Identify which cell holds the provided text, then report its (X, Y) central coordinate. 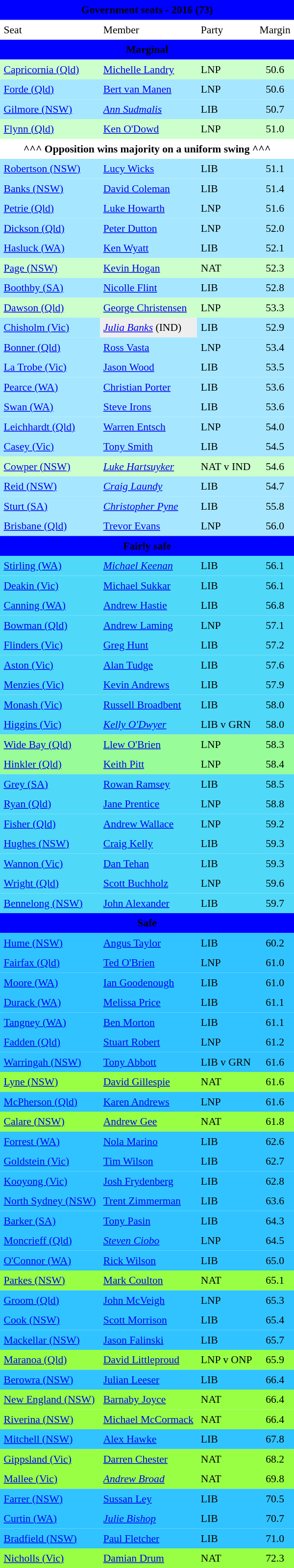
Stirling (WA) (50, 566)
Mallee (Vic) (50, 1479)
Calare (NSW) (50, 1121)
Higgins (Vic) (50, 724)
Berowra (NSW) (50, 1379)
Robertson (NSW) (50, 169)
Ken Wyatt (148, 248)
Canning (WA) (50, 605)
Darren Chester (148, 1459)
Karen Andrews (148, 1101)
Warren Entsch (148, 426)
Jane Prentice (148, 804)
David Littleproud (148, 1360)
57.9 (275, 685)
Kevin Hogan (148, 268)
Margin (275, 29)
Lucy Wicks (148, 169)
LNP v ONP (226, 1360)
64.5 (275, 1241)
Sturt (SA) (50, 506)
George Christensen (148, 307)
Tim Wilson (148, 1161)
Brisbane (Qld) (50, 526)
Peter Dutton (148, 228)
La Trobe (Vic) (50, 367)
Julian Leeser (148, 1379)
Fadden (Qld) (50, 1042)
Jason Wood (148, 367)
Rick Wilson (148, 1260)
Chisholm (Vic) (50, 327)
64.3 (275, 1220)
Banks (NSW) (50, 188)
David Coleman (148, 188)
58.4 (275, 764)
New England (NSW) (50, 1399)
59.2 (275, 823)
Petrie (Qld) (50, 208)
Michelle Landry (148, 69)
Ian Goodenough (148, 982)
51.4 (275, 188)
63.6 (275, 1201)
Cowper (NSW) (50, 466)
Melissa Price (148, 1002)
51.0 (275, 129)
Kelly O'Dwyer (148, 724)
56.0 (275, 526)
57.2 (275, 645)
60.2 (275, 943)
Dawson (Qld) (50, 307)
Hasluck (WA) (50, 248)
65.4 (275, 1320)
61.2 (275, 1042)
Tony Pasin (148, 1220)
Mackellar (NSW) (50, 1340)
Grey (SA) (50, 784)
67.8 (275, 1439)
51.1 (275, 169)
Forrest (WA) (50, 1141)
Goldstein (Vic) (50, 1161)
54.0 (275, 426)
North Sydney (NSW) (50, 1201)
Page (NSW) (50, 268)
71.0 (275, 1538)
Tony Smith (148, 447)
Marginal (147, 50)
Capricornia (Qld) (50, 69)
Alan Tudge (148, 665)
Bowman (Qld) (50, 625)
57.1 (275, 625)
Nicholls (Vic) (50, 1558)
Swan (WA) (50, 407)
Ken O'Dowd (148, 129)
John McVeigh (148, 1300)
Gippsland (Vic) (50, 1459)
68.2 (275, 1459)
Boothby (SA) (50, 288)
52.1 (275, 248)
David Gillespie (148, 1082)
Ted O'Brien (148, 963)
NAT v IND (226, 466)
Wide Bay (Qld) (50, 744)
Maranoa (Qld) (50, 1360)
Fairly safe (147, 546)
57.6 (275, 665)
Riverina (NSW) (50, 1419)
Lyne (NSW) (50, 1082)
Ryan (Qld) (50, 804)
52.3 (275, 268)
Bonner (Qld) (50, 347)
58.8 (275, 804)
Julie Bishop (148, 1518)
Tony Abbott (148, 1062)
65.1 (275, 1280)
Damian Drum (148, 1558)
McPherson (Qld) (50, 1101)
52.8 (275, 288)
52.0 (275, 228)
59.6 (275, 883)
Michael Sukkar (148, 585)
Cook (NSW) (50, 1320)
Alex Hawke (148, 1439)
65.7 (275, 1340)
Monash (Vic) (50, 704)
Moore (WA) (50, 982)
Barker (SA) (50, 1220)
70.7 (275, 1518)
Christian Porter (148, 387)
58.5 (275, 784)
Dickson (Qld) (50, 228)
Dan Tehan (148, 863)
Craig Laundy (148, 486)
Michael Keenan (148, 566)
Wright (Qld) (50, 883)
Menzies (Vic) (50, 685)
Mitchell (NSW) (50, 1439)
53.5 (275, 367)
51.6 (275, 208)
Greg Hunt (148, 645)
O'Connor (WA) (50, 1260)
Groom (Qld) (50, 1300)
62.8 (275, 1181)
Farrer (NSW) (50, 1498)
Flynn (Qld) (50, 129)
Andrew Wallace (148, 823)
Andrew Hastie (148, 605)
Julia Banks (IND) (148, 327)
62.7 (275, 1161)
Curtin (WA) (50, 1518)
Andrew Gee (148, 1121)
Mark Coulton (148, 1280)
Rowan Ramsey (148, 784)
70.5 (275, 1498)
Kooyong (Vic) (50, 1181)
Gilmore (NSW) (50, 109)
Bert van Manen (148, 89)
John Alexander (148, 903)
Luke Howarth (148, 208)
Tangney (WA) (50, 1022)
Deakin (Vic) (50, 585)
Ross Vasta (148, 347)
52.9 (275, 327)
53.4 (275, 347)
69.8 (275, 1479)
Seat (50, 29)
Aston (Vic) (50, 665)
59.7 (275, 903)
Bradfield (NSW) (50, 1538)
Warringah (NSW) (50, 1062)
Luke Hartsuyker (148, 466)
Barnaby Joyce (148, 1399)
Nola Marino (148, 1141)
Hume (NSW) (50, 943)
54.5 (275, 447)
54.7 (275, 486)
Parkes (NSW) (50, 1280)
Party (226, 29)
65.3 (275, 1300)
Russell Broadbent (148, 704)
Scott Buchholz (148, 883)
Josh Frydenberg (148, 1181)
Paul Fletcher (148, 1538)
Member (148, 29)
^^^ Opposition wins majority on a uniform swing ^^^ (147, 149)
Trent Zimmerman (148, 1201)
Llew O'Brien (148, 744)
Government seats - 2016 (73) (147, 10)
Jason Falinski (148, 1340)
Safe (147, 923)
Stuart Robert (148, 1042)
Steven Ciobo (148, 1241)
61.8 (275, 1121)
Craig Kelly (148, 844)
Ann Sudmalis (148, 109)
Michael McCormack (148, 1419)
62.6 (275, 1141)
Hughes (NSW) (50, 844)
Fisher (Qld) (50, 823)
Keith Pitt (148, 764)
Trevor Evans (148, 526)
50.7 (275, 109)
Kevin Andrews (148, 685)
Casey (Vic) (50, 447)
Nicolle Flint (148, 288)
65.0 (275, 1260)
Angus Taylor (148, 943)
Ben Morton (148, 1022)
53.3 (275, 307)
Andrew Broad (148, 1479)
Forde (Qld) (50, 89)
55.8 (275, 506)
72.3 (275, 1558)
Reid (NSW) (50, 486)
Pearce (WA) (50, 387)
Andrew Laming (148, 625)
58.3 (275, 744)
Leichhardt (Qld) (50, 426)
65.9 (275, 1360)
54.6 (275, 466)
Flinders (Vic) (50, 645)
Steve Irons (148, 407)
Fairfax (Qld) (50, 963)
Wannon (Vic) (50, 863)
Moncrieff (Qld) (50, 1241)
Durack (WA) (50, 1002)
Christopher Pyne (148, 506)
Scott Morrison (148, 1320)
56.8 (275, 605)
Bennelong (NSW) (50, 903)
Sussan Ley (148, 1498)
Hinkler (Qld) (50, 764)
